Capture the cell that displays the provided text and extract its (x, y) central coordinate. 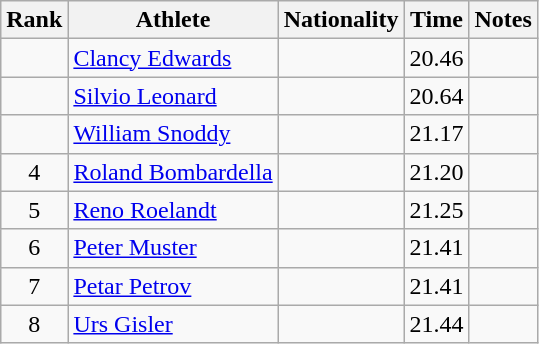
20.64 (436, 96)
Silvio Leonard (173, 96)
6 (34, 248)
William Snoddy (173, 134)
21.44 (436, 324)
8 (34, 324)
21.17 (436, 134)
Petar Petrov (173, 286)
Reno Roelandt (173, 210)
Roland Bombardella (173, 172)
21.20 (436, 172)
Clancy Edwards (173, 58)
20.46 (436, 58)
Notes (503, 20)
Peter Muster (173, 248)
Urs Gisler (173, 324)
Nationality (341, 20)
4 (34, 172)
21.25 (436, 210)
Athlete (173, 20)
7 (34, 286)
Rank (34, 20)
5 (34, 210)
Time (436, 20)
